Detect which cell encompasses the target text, then output its [x, y] center coordinate. 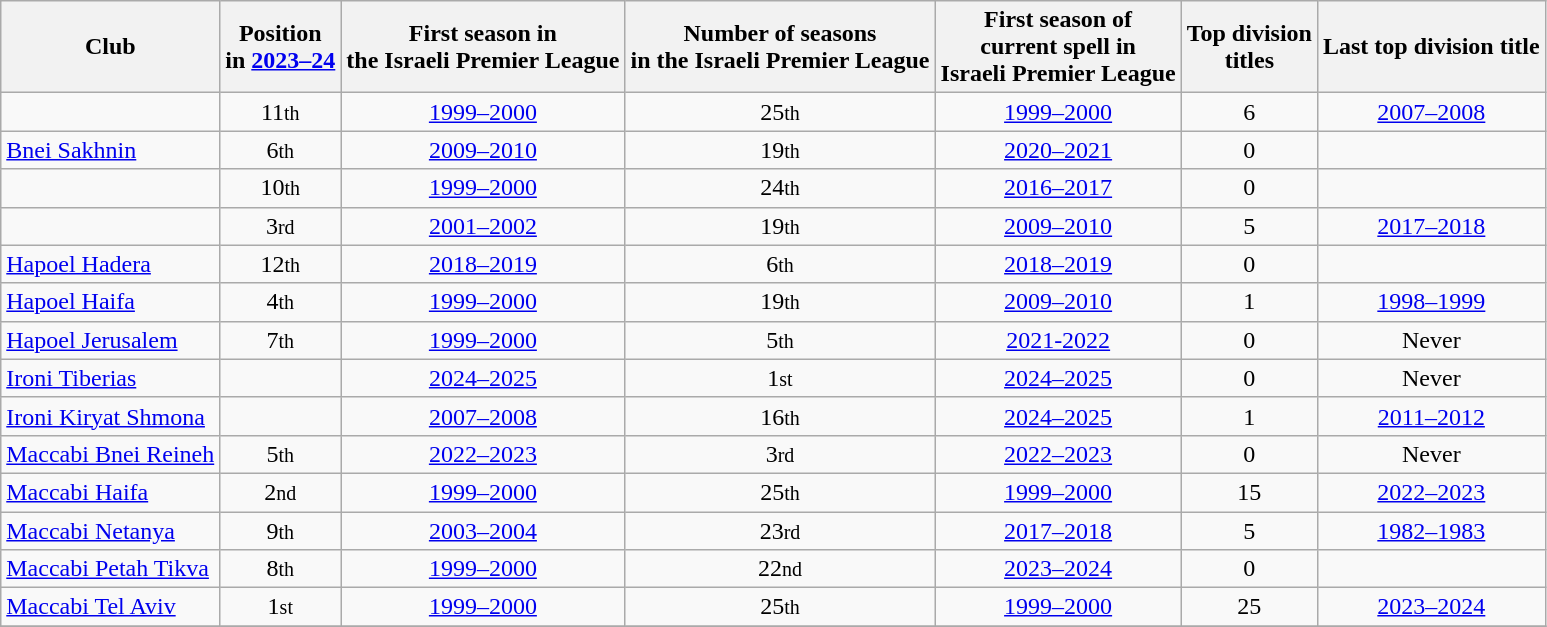
Hapoel Haifa [110, 302]
1998–1999 [1431, 302]
8th [280, 569]
2001–2002 [483, 226]
2021-2022 [1058, 340]
Last top division title [1431, 47]
2016–2017 [1058, 188]
First season inthe Israeli Premier League [483, 47]
11th [280, 112]
10th [280, 188]
24th [780, 188]
Bnei Sakhnin [110, 150]
Hapoel Jerusalem [110, 340]
15 [1249, 492]
Maccabi Netanya [110, 531]
7th [280, 340]
2nd [280, 492]
Maccabi Haifa [110, 492]
Hapoel Hadera [110, 264]
2003–2004 [483, 531]
Number of seasonsin the Israeli Premier League [780, 47]
25 [1249, 607]
Top divisiontitles [1249, 47]
22nd [780, 569]
16th [780, 416]
Maccabi Petah Tikva [110, 569]
Ironi Kiryat Shmona [110, 416]
6 [1249, 112]
12th [280, 264]
9th [280, 531]
Ironi Tiberias [110, 378]
Positionin 2023–24 [280, 47]
2011–2012 [1431, 416]
4th [280, 302]
Club [110, 47]
Maccabi Tel Aviv [110, 607]
Maccabi Bnei Reineh [110, 454]
23rd [780, 531]
First season ofcurrent spell inIsraeli Premier League [1058, 47]
1982–1983 [1431, 531]
2020–2021 [1058, 150]
